Extract the (X, Y) coordinate from the center of the cell holding the provided text.  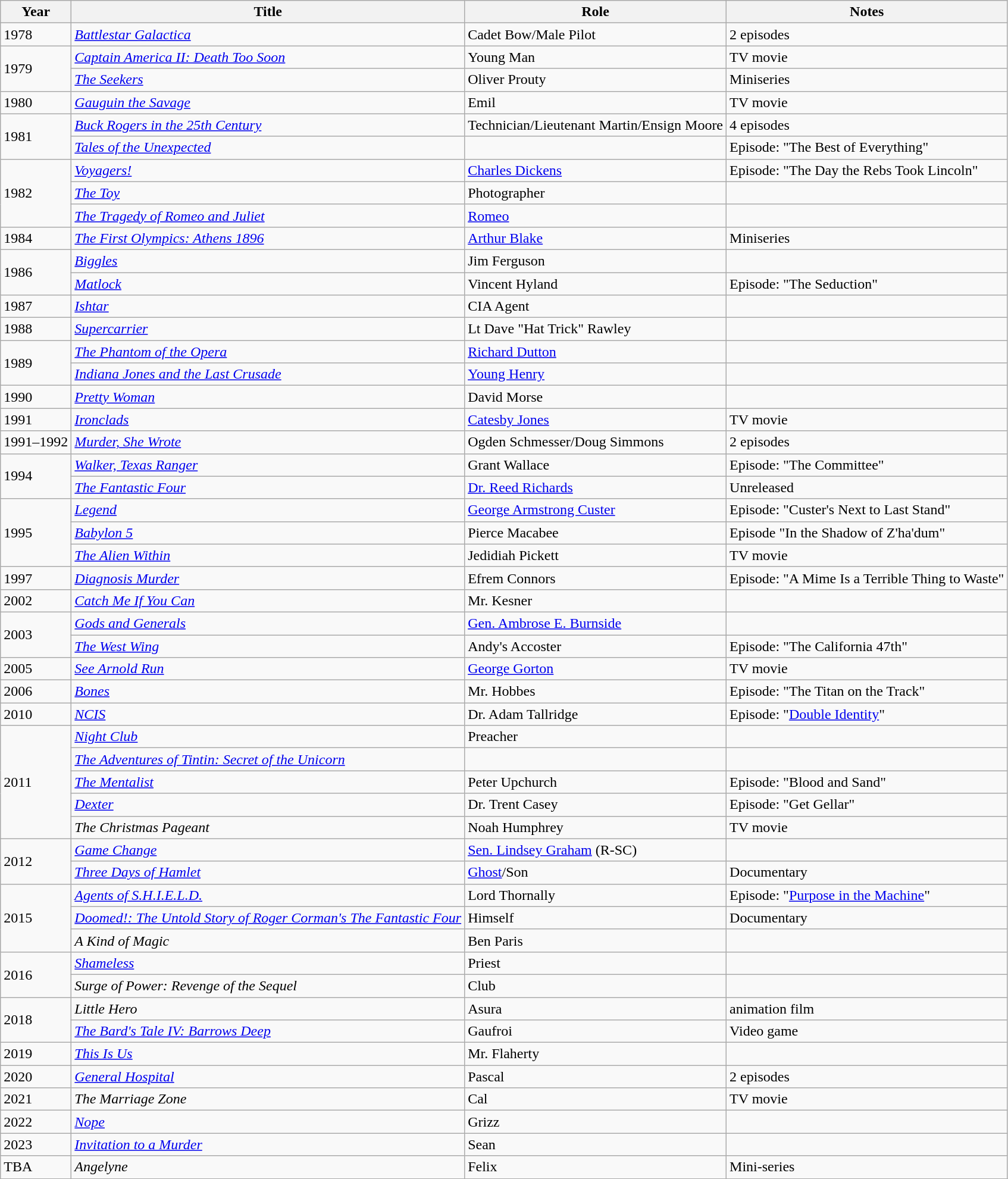
Mr. Flaherty (596, 1054)
2015 (36, 918)
Preacher (596, 737)
Emil (596, 102)
1980 (36, 102)
Sen. Lindsey Graham (R-SC) (596, 850)
George Gorton (596, 669)
Murder, She Wrote (268, 442)
Indiana Jones and the Last Crusade (268, 374)
1987 (36, 307)
Mini-series (867, 1167)
The Tragedy of Romeo and Juliet (268, 215)
Mr. Kesner (596, 601)
Jedidiah Pickett (596, 555)
The Marriage Zone (268, 1099)
Matlock (268, 284)
Episode: "The Best of Everything" (867, 148)
CIA Agent (596, 307)
Shameless (268, 963)
Vincent Hyland (596, 284)
This Is Us (268, 1054)
Title (268, 12)
Dr. Adam Tallridge (596, 714)
Asura (596, 1009)
Notes (867, 12)
Agents of S.H.I.E.L.D. (268, 895)
Episode: "The Seduction" (867, 284)
Felix (596, 1167)
Episode: "The Day the Rebs Took Lincoln" (867, 170)
Catesby Jones (596, 420)
The Toy (268, 193)
Supercarrier (268, 329)
Jim Ferguson (596, 261)
Grant Wallace (596, 465)
Captain America II: Death Too Soon (268, 57)
Lt Dave "Hat Trick" Rawley (596, 329)
1982 (36, 193)
Buck Rogers in the 25th Century (268, 125)
2006 (36, 692)
Arthur Blake (596, 238)
Three Days of Hamlet (268, 872)
1990 (36, 397)
Gauguin the Savage (268, 102)
Cal (596, 1099)
Efrem Connors (596, 578)
Episode: "Custer's Next to Last Stand" (867, 510)
Angelyne (268, 1167)
Priest (596, 963)
Peter Upchurch (596, 782)
2005 (36, 669)
Romeo (596, 215)
Young Man (596, 57)
Episode: "Get Gellar" (867, 805)
Episode: "The California 47th" (867, 646)
1995 (36, 533)
Night Club (268, 737)
Episode: "Purpose in the Machine" (867, 895)
Ghost/Son (596, 872)
Young Henry (596, 374)
Nope (268, 1122)
Ironclads (268, 420)
Ogden Schmesser/Doug Simmons (596, 442)
Voyagers! (268, 170)
Pascal (596, 1077)
Tales of the Unexpected (268, 148)
2002 (36, 601)
Walker, Texas Ranger (268, 465)
2010 (36, 714)
Diagnosis Murder (268, 578)
1986 (36, 272)
Surge of Power: Revenge of the Sequel (268, 986)
1984 (36, 238)
1994 (36, 476)
The Christmas Pageant (268, 827)
Doomed!: The Untold Story of Roger Corman's The Fantastic Four (268, 918)
1991–1992 (36, 442)
Pierce Macabee (596, 533)
Cadet Bow/Male Pilot (596, 35)
George Armstrong Custer (596, 510)
Pretty Woman (268, 397)
1989 (36, 363)
The West Wing (268, 646)
2016 (36, 974)
TBA (36, 1167)
Dr. Trent Casey (596, 805)
Episode: "A Mime Is a Terrible Thing to Waste" (867, 578)
2023 (36, 1144)
NCIS (268, 714)
The Bard's Tale IV: Barrows Deep (268, 1031)
Game Change (268, 850)
Episode: "The Committee" (867, 465)
2011 (36, 782)
The Seekers (268, 80)
Year (36, 12)
Babylon 5 (268, 533)
The Fantastic Four (268, 487)
Dr. Reed Richards (596, 487)
Legend (268, 510)
Catch Me If You Can (268, 601)
See Arnold Run (268, 669)
A Kind of Magic (268, 940)
Bones (268, 692)
1978 (36, 35)
Technician/Lieutenant Martin/Ensign Moore (596, 125)
Gen. Ambrose E. Burnside (596, 623)
Invitation to a Murder (268, 1144)
Gaufroi (596, 1031)
Grizz (596, 1122)
2018 (36, 1020)
The Phantom of the Opera (268, 352)
2003 (36, 634)
Himself (596, 918)
Biggles (268, 261)
2022 (36, 1122)
Ben Paris (596, 940)
General Hospital (268, 1077)
Little Hero (268, 1009)
The First Olympics: Athens 1896 (268, 238)
Andy's Accoster (596, 646)
2020 (36, 1077)
Battlestar Galactica (268, 35)
Gods and Generals (268, 623)
animation film (867, 1009)
Sean (596, 1144)
1988 (36, 329)
1991 (36, 420)
The Mentalist (268, 782)
Charles Dickens (596, 170)
2019 (36, 1054)
The Alien Within (268, 555)
Lord Thornally (596, 895)
Photographer (596, 193)
Episode "In the Shadow of Z'ha'dum" (867, 533)
Mr. Hobbes (596, 692)
The Adventures of Tintin: Secret of the Unicorn (268, 759)
4 episodes (867, 125)
Video game (867, 1031)
Episode: "Double Identity" (867, 714)
2021 (36, 1099)
Richard Dutton (596, 352)
Club (596, 986)
Dexter (268, 805)
Episode: "Blood and Sand" (867, 782)
Oliver Prouty (596, 80)
Episode: "The Titan on the Track" (867, 692)
1981 (36, 136)
2012 (36, 861)
Ishtar (268, 307)
Noah Humphrey (596, 827)
Role (596, 12)
Unreleased (867, 487)
1979 (36, 68)
David Morse (596, 397)
1997 (36, 578)
